From the cell containing the given text, extract its center point as (X, Y) coordinate. 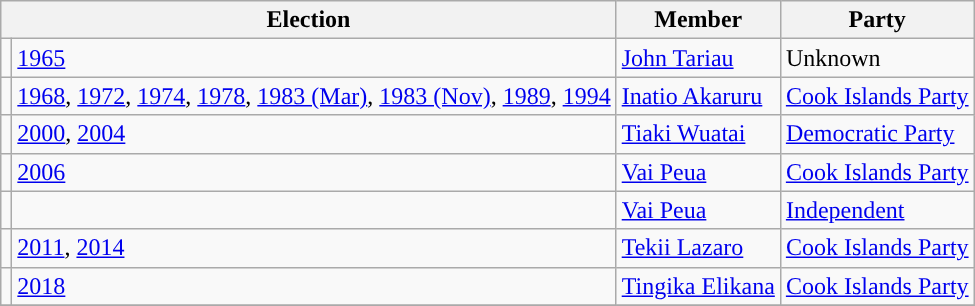
Unknown (877, 58)
Inatio Akaruru (698, 96)
Election (308, 20)
1965 (314, 58)
2000, 2004 (314, 134)
Tekii Lazaro (698, 248)
Independent (877, 210)
Member (698, 20)
2018 (314, 286)
Tiaki Wuatai (698, 134)
2011, 2014 (314, 248)
Democratic Party (877, 134)
Tingika Elikana (698, 286)
2006 (314, 172)
Party (877, 20)
1968, 1972, 1974, 1978, 1983 (Mar), 1983 (Nov), 1989, 1994 (314, 96)
John Tariau (698, 58)
